Output the [X, Y] coordinate of the center of the cell containing the given text.  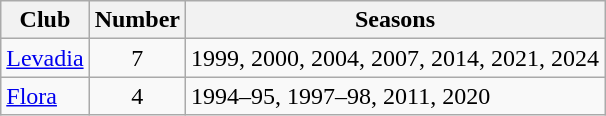
7 [137, 58]
Seasons [396, 20]
Flora [45, 96]
1994–95, 1997–98, 2011, 2020 [396, 96]
Number [137, 20]
Club [45, 20]
1999, 2000, 2004, 2007, 2014, 2021, 2024 [396, 58]
Levadia [45, 58]
4 [137, 96]
